Capture the cell that displays the provided text and extract its (X, Y) central coordinate. 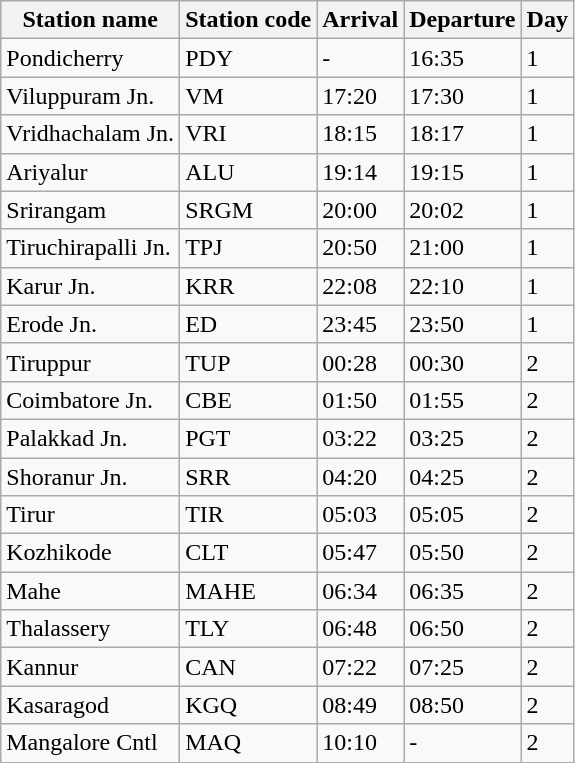
Kasaragod (90, 705)
19:15 (462, 172)
VM (248, 96)
03:25 (462, 438)
Palakkad Jn. (90, 438)
CAN (248, 667)
22:08 (360, 286)
19:14 (360, 172)
17:20 (360, 96)
03:22 (360, 438)
Tiruchirapalli Jn. (90, 248)
20:00 (360, 210)
MAHE (248, 591)
23:50 (462, 324)
CBE (248, 400)
Shoranur Jn. (90, 477)
Kozhikode (90, 553)
SRR (248, 477)
CLT (248, 553)
20:50 (360, 248)
Station name (90, 20)
Day (547, 20)
08:50 (462, 705)
00:30 (462, 362)
Arrival (360, 20)
Tiruppur (90, 362)
08:49 (360, 705)
06:35 (462, 591)
KGQ (248, 705)
SRGM (248, 210)
04:25 (462, 477)
KRR (248, 286)
16:35 (462, 58)
PGT (248, 438)
20:02 (462, 210)
TUP (248, 362)
07:22 (360, 667)
Station code (248, 20)
Departure (462, 20)
01:50 (360, 400)
06:48 (360, 629)
21:00 (462, 248)
Tirur (90, 515)
18:17 (462, 134)
05:50 (462, 553)
Ariyalur (90, 172)
10:10 (360, 743)
Karur Jn. (90, 286)
Mahe (90, 591)
ED (248, 324)
01:55 (462, 400)
00:28 (360, 362)
17:30 (462, 96)
TIR (248, 515)
18:15 (360, 134)
Thalassery (90, 629)
Erode Jn. (90, 324)
06:50 (462, 629)
23:45 (360, 324)
ALU (248, 172)
22:10 (462, 286)
TPJ (248, 248)
07:25 (462, 667)
05:47 (360, 553)
06:34 (360, 591)
04:20 (360, 477)
VRI (248, 134)
Coimbatore Jn. (90, 400)
05:03 (360, 515)
05:05 (462, 515)
Pondicherry (90, 58)
PDY (248, 58)
MAQ (248, 743)
Vridhachalam Jn. (90, 134)
Viluppuram Jn. (90, 96)
Kannur (90, 667)
Mangalore Cntl (90, 743)
TLY (248, 629)
Srirangam (90, 210)
